Locate the cell with the specified text and output its (X, Y) center coordinate. 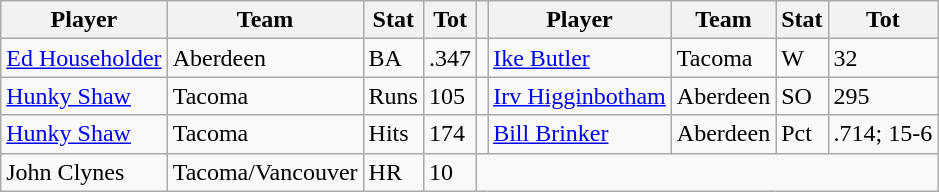
32 (883, 58)
Runs (393, 96)
Irv Higginbotham (580, 96)
HR (393, 172)
Bill Brinker (580, 134)
295 (883, 96)
.714; 15-6 (883, 134)
Ed Householder (84, 58)
Pct (802, 134)
Hits (393, 134)
.347 (450, 58)
Ike Butler (580, 58)
SO (802, 96)
105 (450, 96)
John Clynes (84, 172)
Tacoma/Vancouver (265, 172)
10 (450, 172)
174 (450, 134)
W (802, 58)
BA (393, 58)
